Return the (x, y) coordinate for the center point of the cell that contains the specified text.  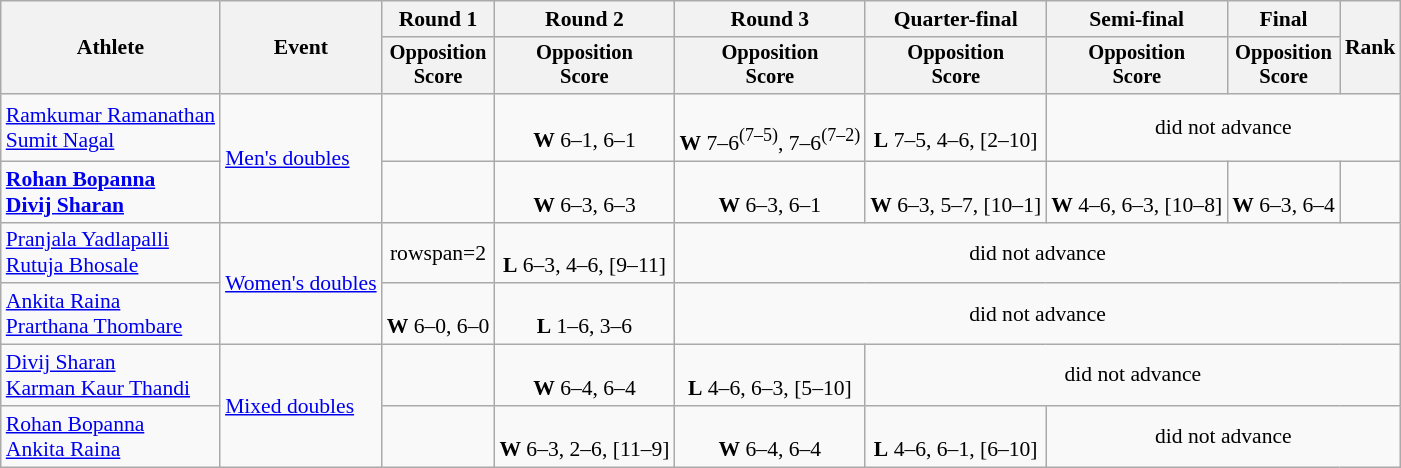
Women's doubles (301, 283)
Final (1284, 19)
Quarter-final (956, 19)
Pranjala YadlapalliRutuja Bhosale (110, 252)
Divij SharanKarman Kaur Thandi (110, 376)
W 6–3, 5–7, [10–1] (956, 192)
Mixed doubles (301, 406)
Rohan BopannaAnkita Raina (110, 436)
W 7–6(7–5), 7–6(7–2) (770, 128)
L 4–6, 6–3, [5–10] (770, 376)
Round 3 (770, 19)
L 6–3, 4–6, [9–11] (584, 252)
Rohan BopannaDivij Sharan (110, 192)
Men's doubles (301, 158)
rowspan=2 (438, 252)
Semi-final (1136, 19)
L 4–6, 6–1, [6–10] (956, 436)
W 6–3, 6–1 (770, 192)
Ramkumar RamanathanSumit Nagal (110, 128)
Ankita RainaPrarthana Thombare (110, 314)
Athlete (110, 48)
Event (301, 48)
W 6–1, 6–1 (584, 128)
W 6–3, 2–6, [11–9] (584, 436)
Round 1 (438, 19)
L 7–5, 4–6, [2–10] (956, 128)
W 4–6, 6–3, [10–8] (1136, 192)
W 6–3, 6–3 (584, 192)
W 6–3, 6–4 (1284, 192)
L 1–6, 3–6 (584, 314)
Round 2 (584, 19)
W 6–0, 6–0 (438, 314)
Rank (1370, 48)
